Extract the (X, Y) coordinate from the center of the cell holding the provided text.  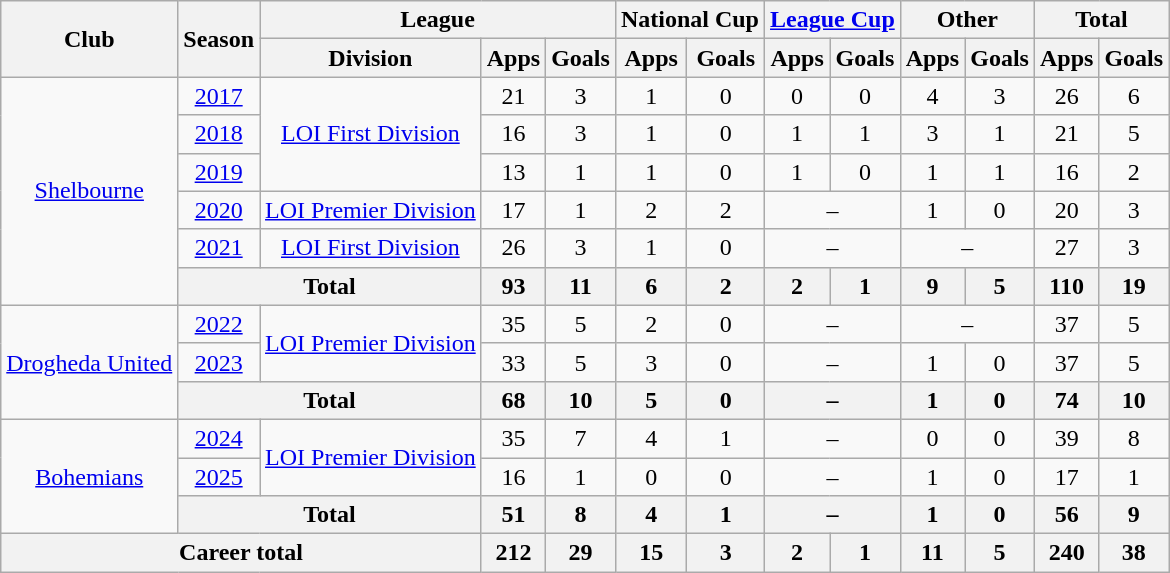
League (438, 20)
Drogheda United (90, 362)
Season (219, 39)
2024 (219, 438)
20 (1066, 210)
2022 (219, 324)
2017 (219, 96)
110 (1066, 286)
240 (1066, 553)
33 (513, 362)
51 (513, 515)
93 (513, 286)
19 (1134, 286)
2021 (219, 248)
38 (1134, 553)
56 (1066, 515)
Shelbourne (90, 191)
29 (581, 553)
League Cup (833, 20)
Career total (241, 553)
Bohemians (90, 476)
2025 (219, 477)
212 (513, 553)
Division (371, 58)
7 (581, 438)
39 (1066, 438)
74 (1066, 400)
National Cup (690, 20)
27 (1066, 248)
68 (513, 400)
Other (967, 20)
Club (90, 39)
13 (513, 172)
2019 (219, 172)
2023 (219, 362)
15 (651, 553)
2020 (219, 210)
2018 (219, 134)
